Extract the [x, y] coordinate from the center of the cell holding the provided text.  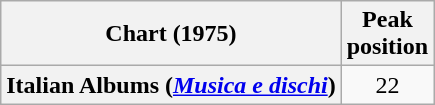
22 [387, 85]
Italian Albums (Musica e dischi) [171, 85]
Peakposition [387, 34]
Chart (1975) [171, 34]
